Capture the cell that displays the provided text and extract its (x, y) central coordinate. 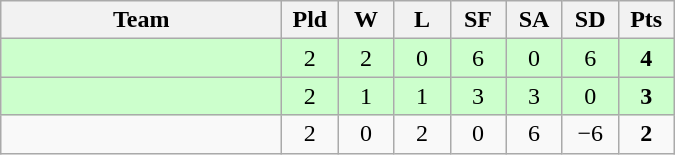
4 (646, 58)
Pts (646, 20)
L (422, 20)
−6 (590, 134)
Team (142, 20)
SA (534, 20)
SD (590, 20)
Pld (310, 20)
SF (478, 20)
W (366, 20)
